Return (x, y) of the center of cell containing provided text 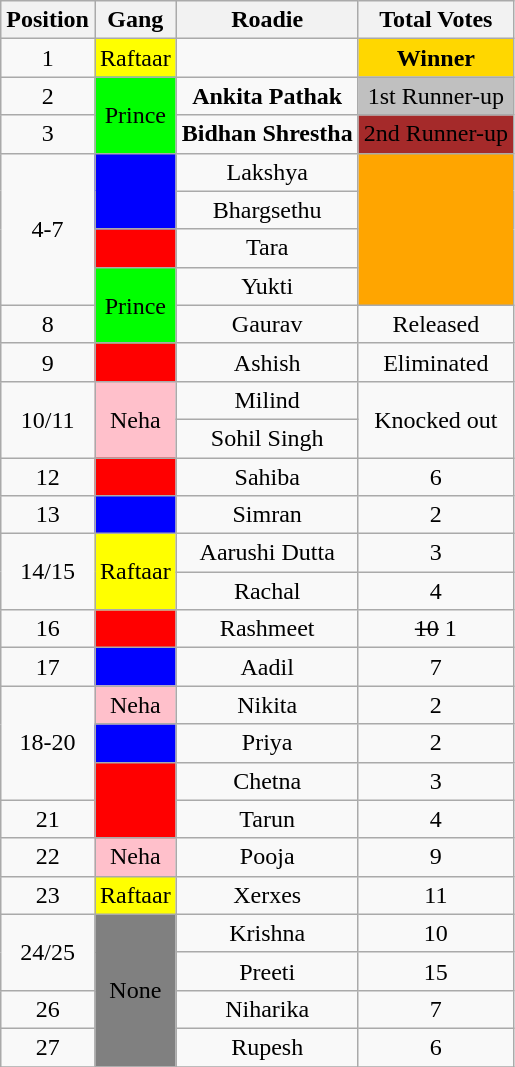
Sahiba (267, 477)
15 (436, 971)
Priya (267, 743)
Yukti (267, 286)
Xerxes (267, 895)
Tara (267, 248)
10/11 (48, 419)
4-7 (48, 229)
Lakshya (267, 172)
24/25 (48, 952)
Ankita Pathak (267, 96)
Position (48, 20)
Eliminated (436, 362)
Simran (267, 515)
17 (48, 667)
Tarun (267, 819)
14/15 (48, 572)
Chetna (267, 781)
Bhargsethu (267, 210)
Released (436, 324)
Winner (436, 58)
Milind (267, 400)
16 (48, 629)
11 (436, 895)
Rupesh (267, 1047)
13 (48, 515)
22 (48, 857)
10 (436, 933)
Rashmeet (267, 629)
Aarushi Dutta (267, 553)
18-20 (48, 743)
Gaurav (267, 324)
1st Runner-up (436, 96)
1 (48, 58)
21 (48, 819)
Gang (135, 20)
Aadil (267, 667)
2nd Runner-up (436, 134)
Knocked out (436, 419)
Preeti (267, 971)
10 1 (436, 629)
27 (48, 1047)
Niharika (267, 1009)
Rachal (267, 591)
23 (48, 895)
Roadie (267, 20)
Nikita (267, 705)
Ashish (267, 362)
12 (48, 477)
Krishna (267, 933)
None (135, 990)
Total Votes (436, 20)
Bidhan Shrestha (267, 134)
Pooja (267, 857)
8 (48, 324)
26 (48, 1009)
Sohil Singh (267, 438)
